Find where the given text appears and provide that cell's center as (x, y) coordinate. 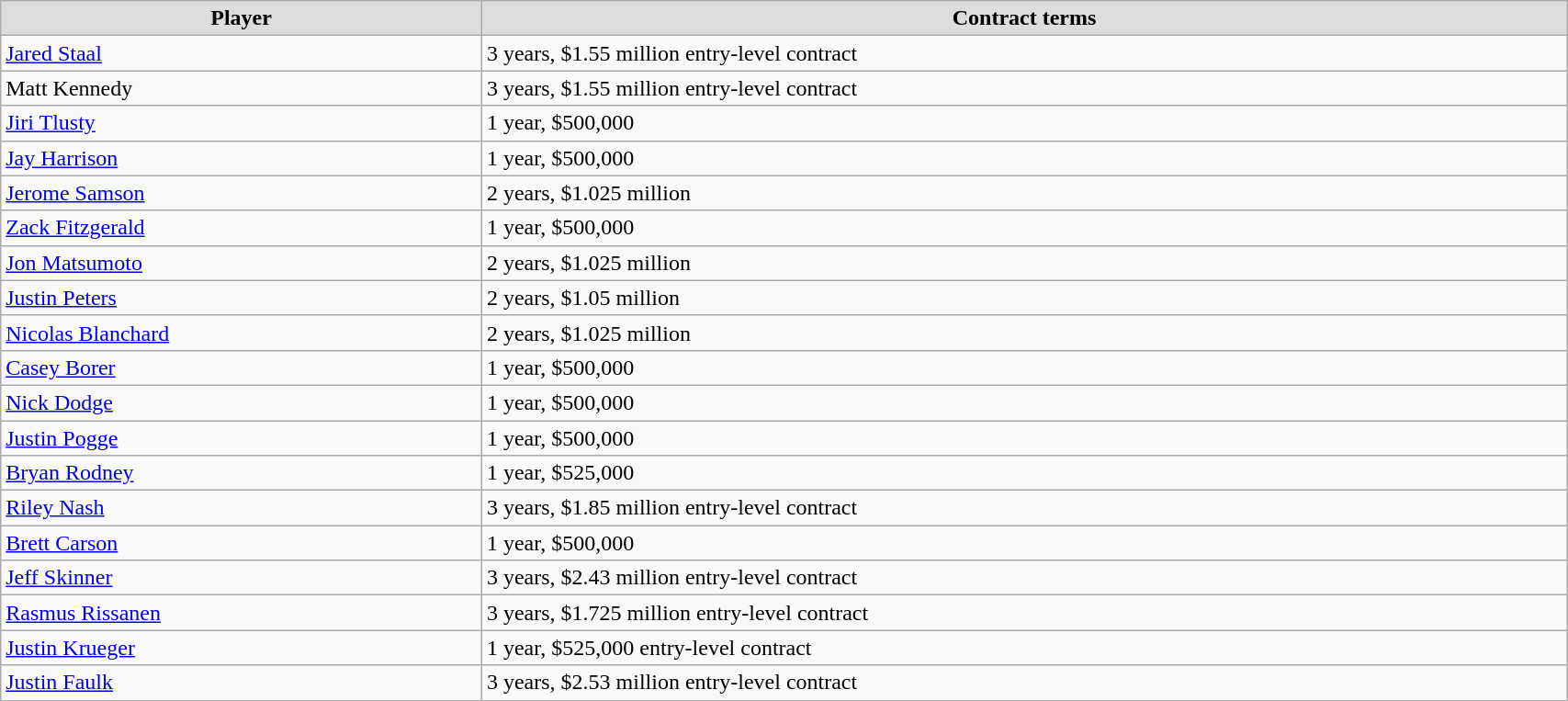
Matt Kennedy (242, 88)
Jerome Samson (242, 193)
Jay Harrison (242, 158)
3 years, $2.43 million entry-level contract (1023, 578)
3 years, $2.53 million entry-level contract (1023, 683)
2 years, $1.05 million (1023, 298)
Jeff Skinner (242, 578)
3 years, $1.725 million entry-level contract (1023, 613)
Casey Borer (242, 367)
Jon Matsumoto (242, 263)
1 year, $525,000 entry-level contract (1023, 648)
Jiri Tlusty (242, 123)
Contract terms (1023, 18)
3 years, $1.85 million entry-level contract (1023, 508)
Brett Carson (242, 543)
Jared Staal (242, 53)
Riley Nash (242, 508)
Justin Peters (242, 298)
Justin Faulk (242, 683)
Bryan Rodney (242, 473)
Justin Pogge (242, 438)
Nicolas Blanchard (242, 333)
Nick Dodge (242, 402)
Player (242, 18)
Justin Krueger (242, 648)
Zack Fitzgerald (242, 228)
1 year, $525,000 (1023, 473)
Rasmus Rissanen (242, 613)
